Extract the (X, Y) coordinate from the center of the cell holding the provided text.  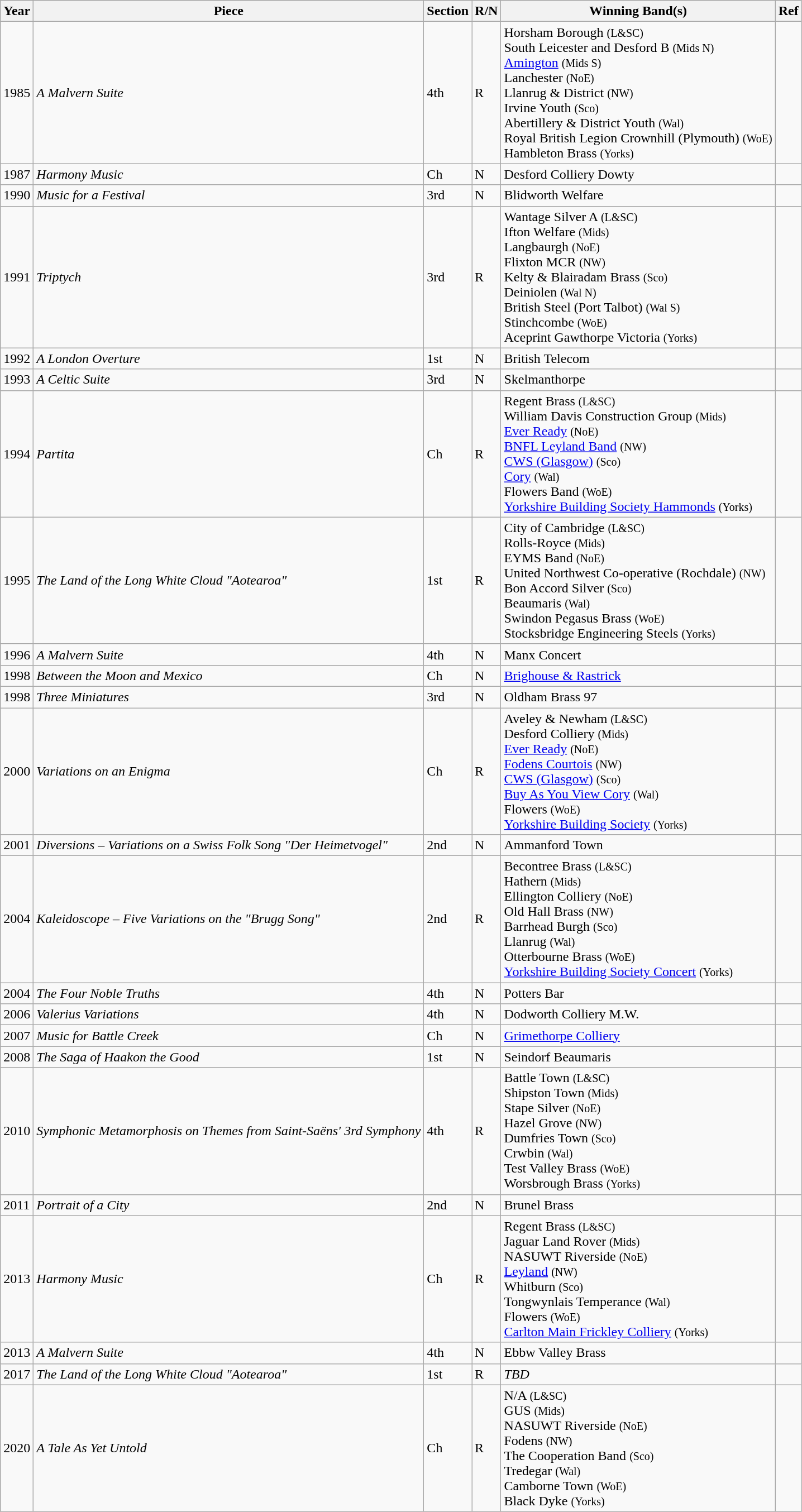
Skelmanthorpe (638, 380)
2008 (17, 1057)
Ammanford Town (638, 845)
1991 (17, 277)
Brunel Brass (638, 1205)
Brighouse & Rastrick (638, 676)
Symphonic Metamorphosis on Themes from Saint-Saëns' 3rd Symphony (229, 1131)
Manx Concert (638, 654)
1995 (17, 581)
Year (17, 11)
2001 (17, 845)
TBD (638, 1374)
Ebbw Valley Brass (638, 1353)
2000 (17, 772)
1987 (17, 174)
1994 (17, 453)
1996 (17, 654)
1993 (17, 380)
Music for a Festival (229, 195)
N/A (L&SC) GUS (Mids) NASUWT Riverside (NoE) Fodens (NW) The Cooperation Band (Sco) Tredegar (Wal) Camborne Town (WoE) Black Dyke (Yorks) (638, 1448)
Seindorf Beaumaris (638, 1057)
2006 (17, 1015)
A Tale As Yet Untold (229, 1448)
Potters Bar (638, 993)
Dodworth Colliery M.W. (638, 1015)
A Celtic Suite (229, 380)
Desford Colliery Dowty (638, 174)
1992 (17, 358)
British Telecom (638, 358)
Winning Band(s) (638, 11)
Valerius Variations (229, 1015)
Between the Moon and Mexico (229, 676)
2020 (17, 1448)
Kaleidoscope – Five Variations on the "Brugg Song" (229, 919)
Oldham Brass 97 (638, 697)
2011 (17, 1205)
Diversions – Variations on a Swiss Folk Song "Der Heimetvogel" (229, 845)
Blidworth Welfare (638, 195)
Section (448, 11)
2010 (17, 1131)
Three Miniatures (229, 697)
Partita (229, 453)
1985 (17, 93)
Grimethorpe Colliery (638, 1036)
Variations on an Enigma (229, 772)
Piece (229, 11)
The Four Noble Truths (229, 993)
The Saga of Haakon the Good (229, 1057)
Ref (789, 11)
Portrait of a City (229, 1205)
1990 (17, 195)
R/N (486, 11)
Triptych (229, 277)
Music for Battle Creek (229, 1036)
A London Overture (229, 358)
2017 (17, 1374)
2007 (17, 1036)
